Locate the cell with the specified text and output its (x, y) center coordinate. 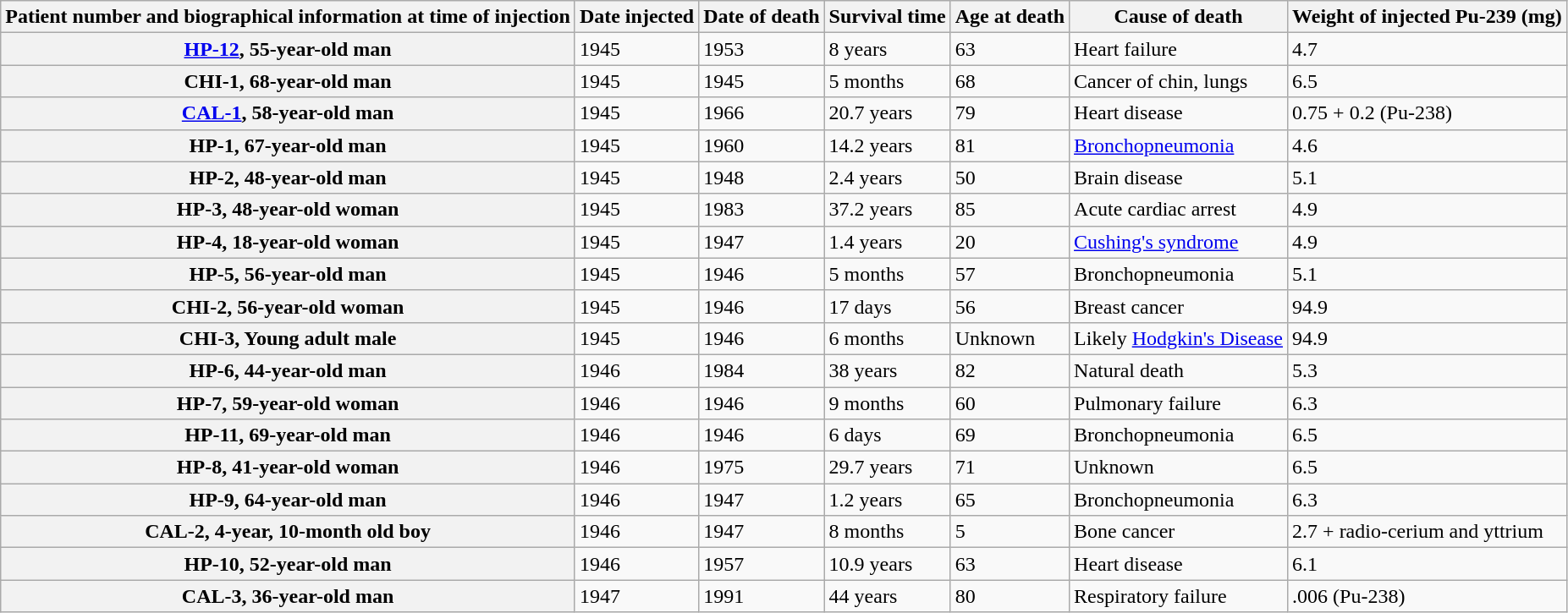
Cushing's syndrome (1179, 242)
20.7 years (887, 113)
6 days (887, 435)
1966 (762, 113)
Pulmonary failure (1179, 403)
1.2 years (887, 500)
HP-10, 52-year-old man (288, 564)
57 (1010, 274)
5.3 (1428, 370)
1960 (762, 145)
1975 (762, 468)
68 (1010, 81)
CAL-2, 4-year, 10-month old boy (288, 532)
50 (1010, 178)
14.2 years (887, 145)
Bone cancer (1179, 532)
Cause of death (1179, 17)
20 (1010, 242)
HP-11, 69-year-old man (288, 435)
HP-6, 44-year-old man (288, 370)
85 (1010, 210)
1957 (762, 564)
80 (1010, 596)
HP-1, 67-year-old man (288, 145)
Weight of injected Pu-239 (mg) (1428, 17)
1.4 years (887, 242)
HP-2, 48-year-old man (288, 178)
Acute cardiac arrest (1179, 210)
Respiratory failure (1179, 596)
Age at death (1010, 17)
56 (1010, 306)
CHI-2, 56-year-old woman (288, 306)
8 months (887, 532)
6 months (887, 338)
1991 (762, 596)
1984 (762, 370)
65 (1010, 500)
37.2 years (887, 210)
44 years (887, 596)
Patient number and biographical information at time of injection (288, 17)
79 (1010, 113)
Likely Hodgkin's Disease (1179, 338)
81 (1010, 145)
Natural death (1179, 370)
60 (1010, 403)
Date injected (636, 17)
29.7 years (887, 468)
0.75 + 0.2 (Pu-238) (1428, 113)
82 (1010, 370)
HP-4, 18-year-old woman (288, 242)
HP-8, 41-year-old woman (288, 468)
Heart failure (1179, 49)
CHI-3, Young adult male (288, 338)
71 (1010, 468)
Breast cancer (1179, 306)
17 days (887, 306)
1948 (762, 178)
.006 (Pu-238) (1428, 596)
10.9 years (887, 564)
2.4 years (887, 178)
HP-9, 64-year-old man (288, 500)
1983 (762, 210)
69 (1010, 435)
Date of death (762, 17)
Survival time (887, 17)
Cancer of chin, lungs (1179, 81)
2.7 + radio-cerium and yttrium (1428, 532)
HP-7, 59-year-old woman (288, 403)
CAL-1, 58-year-old man (288, 113)
5 (1010, 532)
HP-12, 55-year-old man (288, 49)
9 months (887, 403)
1953 (762, 49)
CHI-1, 68-year-old man (288, 81)
4.6 (1428, 145)
38 years (887, 370)
HP-3, 48-year-old woman (288, 210)
4.7 (1428, 49)
CAL-3, 36-year-old man (288, 596)
HP-5, 56-year-old man (288, 274)
Brain disease (1179, 178)
8 years (887, 49)
6.1 (1428, 564)
